From the cell containing the given text, extract its center point as (X, Y) coordinate. 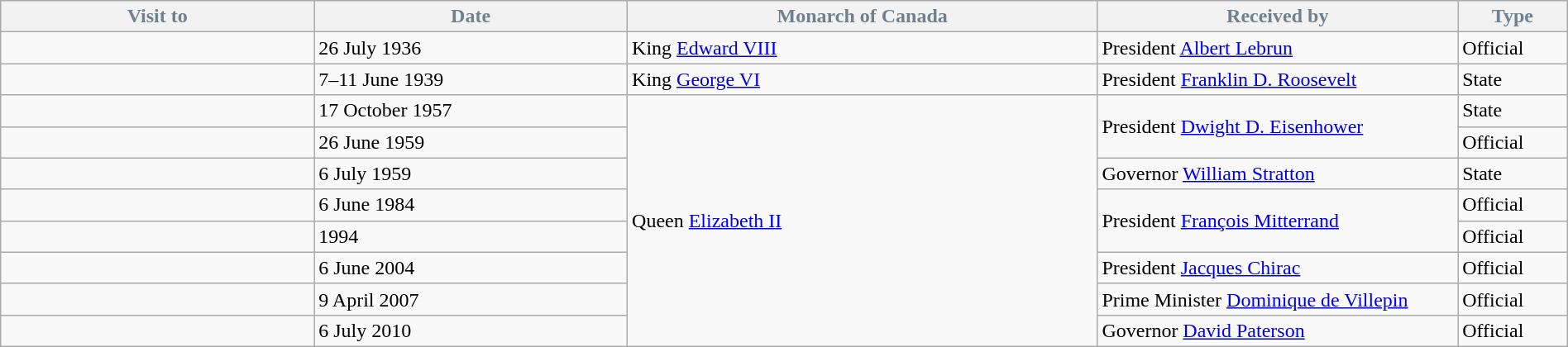
President Franklin D. Roosevelt (1278, 79)
President François Mitterrand (1278, 221)
King George VI (863, 79)
Governor William Stratton (1278, 173)
Monarch of Canada (863, 17)
Date (471, 17)
Received by (1278, 17)
26 July 1936 (471, 48)
26 June 1959 (471, 142)
Visit to (157, 17)
President Albert Lebrun (1278, 48)
Governor David Paterson (1278, 330)
7–11 June 1939 (471, 79)
6 July 2010 (471, 330)
Type (1513, 17)
King Edward VIII (863, 48)
Queen Elizabeth II (863, 221)
Prime Minister Dominique de Villepin (1278, 299)
6 June 2004 (471, 268)
17 October 1957 (471, 111)
President Dwight D. Eisenhower (1278, 126)
9 April 2007 (471, 299)
President Jacques Chirac (1278, 268)
6 July 1959 (471, 173)
6 June 1984 (471, 205)
1994 (471, 236)
